Identify which cell holds the provided text, then report its (X, Y) central coordinate. 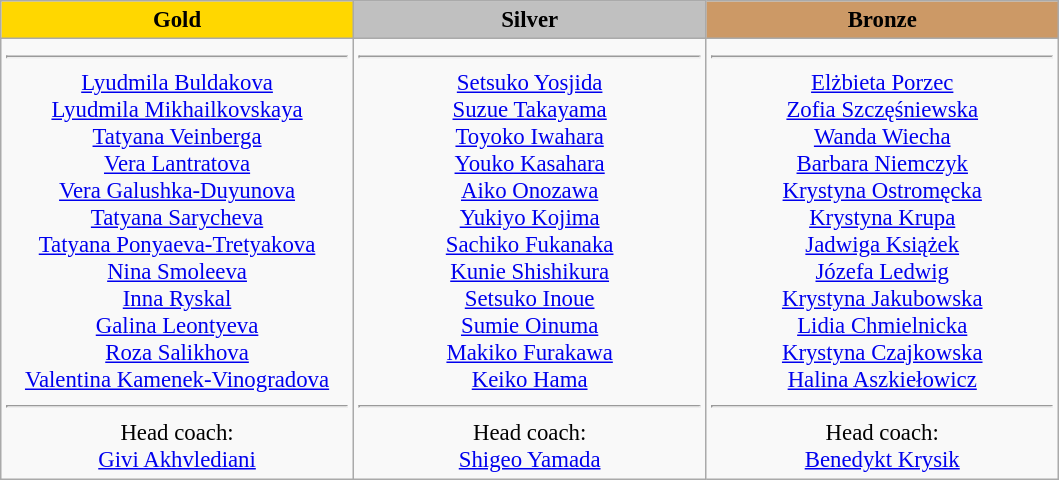
Silver (530, 20)
Gold (178, 20)
Bronze (882, 20)
